Find where the given text appears and provide that cell's center as (x, y) coordinate. 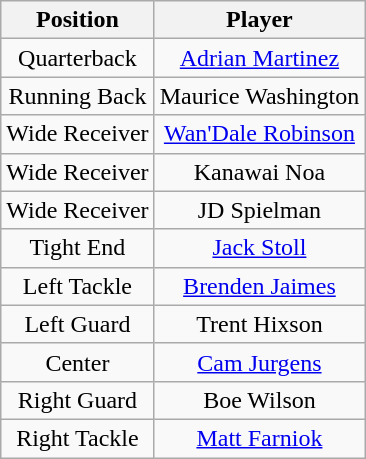
Tight End (78, 248)
Maurice Washington (260, 96)
Player (260, 20)
Boe Wilson (260, 400)
Right Guard (78, 400)
Matt Farniok (260, 438)
Trent Hixson (260, 324)
Jack Stoll (260, 248)
Left Tackle (78, 286)
Cam Jurgens (260, 362)
Wan'Dale Robinson (260, 134)
Position (78, 20)
Left Guard (78, 324)
Center (78, 362)
JD Spielman (260, 210)
Adrian Martinez (260, 58)
Running Back (78, 96)
Brenden Jaimes (260, 286)
Quarterback (78, 58)
Kanawai Noa (260, 172)
Right Tackle (78, 438)
